Pinpoint the cell where the given text exists, returning its (x, y) midpoint coordinate. 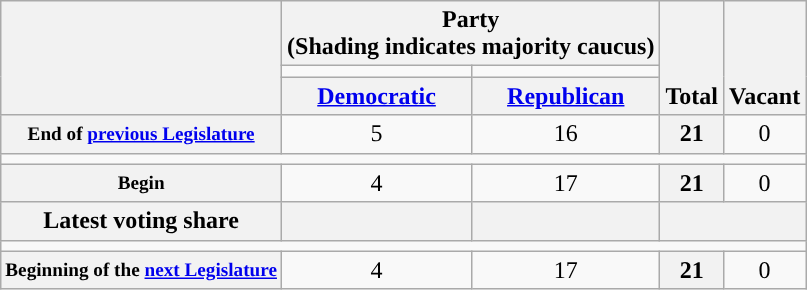
Party (Shading indicates majority caucus) (471, 34)
Begin (142, 183)
Republican (566, 96)
End of previous Legislature (142, 134)
Latest voting share (142, 221)
Beginning of the next Legislature (142, 270)
Total (692, 58)
16 (566, 134)
Democratic (377, 96)
Vacant (764, 58)
5 (377, 134)
